Return [X, Y] of the center of cell containing provided text 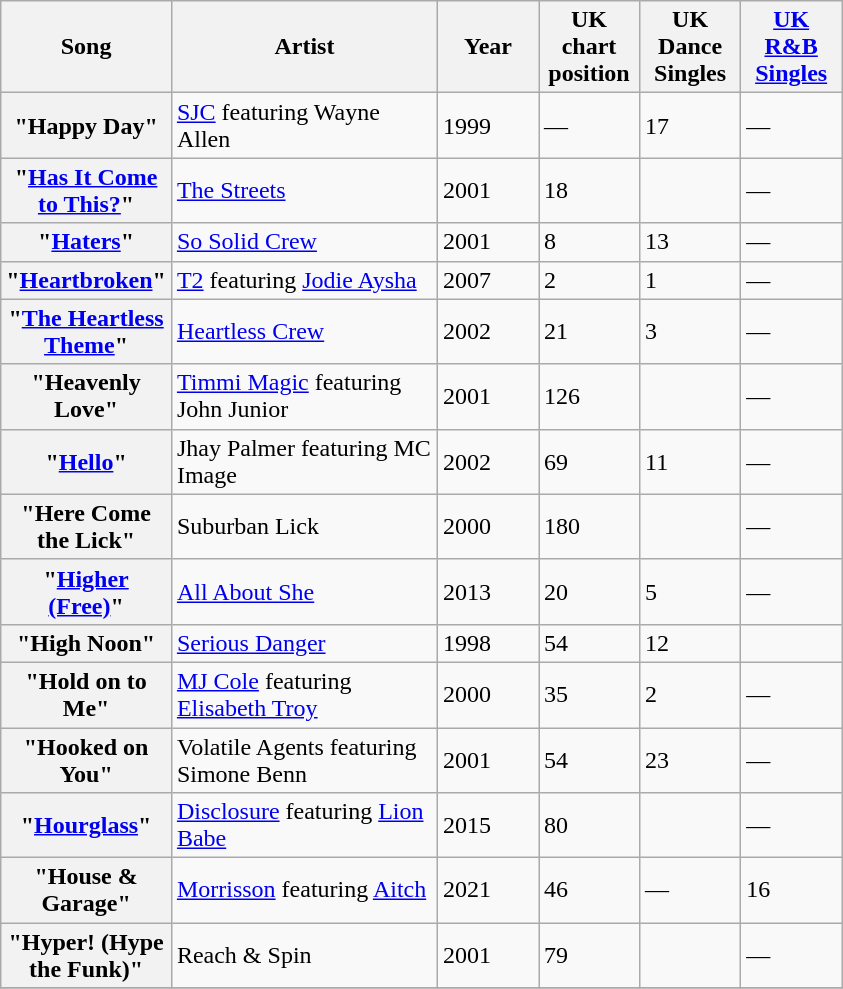
16 [792, 890]
T2 featuring Jodie Aysha [304, 280]
Jhay Palmer featuring MC Image [304, 462]
18 [588, 190]
1999 [488, 126]
1998 [488, 643]
5 [690, 592]
1 [690, 280]
79 [588, 956]
The Streets [304, 190]
69 [588, 462]
13 [690, 242]
SJC featuring Wayne Allen [304, 126]
8 [588, 242]
Reach & Spin [304, 956]
23 [690, 760]
180 [588, 526]
Disclosure featuring Lion Babe [304, 826]
2015 [488, 826]
Serious Danger [304, 643]
UK Dance Singles [690, 47]
"Haters" [86, 242]
Morrisson featuring Aitch [304, 890]
So Solid Crew [304, 242]
"The Heartless Theme" [86, 332]
2007 [488, 280]
"Heartbroken" [86, 280]
21 [588, 332]
Song [86, 47]
3 [690, 332]
20 [588, 592]
"Heavenly Love" [86, 396]
"Higher (Free)" [86, 592]
"House & Garage" [86, 890]
2021 [488, 890]
12 [690, 643]
All About She [304, 592]
Suburban Lick [304, 526]
Artist [304, 47]
"Hello" [86, 462]
"Happy Day" [86, 126]
126 [588, 396]
"Hooked on You" [86, 760]
"Hold on to Me" [86, 694]
UK chart position [588, 47]
2013 [488, 592]
"Hourglass" [86, 826]
17 [690, 126]
"Hyper! (Hype the Funk)" [86, 956]
35 [588, 694]
46 [588, 890]
Year [488, 47]
80 [588, 826]
MJ Cole featuring Elisabeth Troy [304, 694]
Timmi Magic featuring John Junior [304, 396]
"Here Come the Lick" [86, 526]
Heartless Crew [304, 332]
"Has It Come to This?" [86, 190]
11 [690, 462]
Volatile Agents featuring Simone Benn [304, 760]
"High Noon" [86, 643]
UK R&B Singles [792, 47]
